Determine the (x, y) coordinate at the center of the cell enclosing the given text.  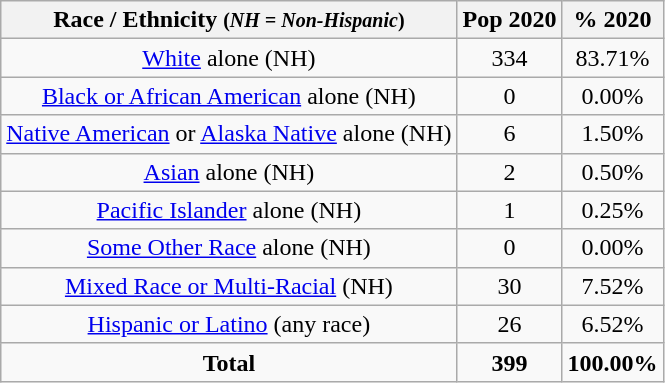
Pop 2020 (510, 20)
30 (510, 286)
Some Other Race alone (NH) (229, 248)
Mixed Race or Multi-Racial (NH) (229, 286)
1 (510, 210)
26 (510, 324)
399 (510, 362)
0.50% (612, 172)
1.50% (612, 134)
100.00% (612, 362)
7.52% (612, 286)
334 (510, 58)
Pacific Islander alone (NH) (229, 210)
Native American or Alaska Native alone (NH) (229, 134)
6.52% (612, 324)
% 2020 (612, 20)
White alone (NH) (229, 58)
83.71% (612, 58)
Black or African American alone (NH) (229, 96)
6 (510, 134)
Race / Ethnicity (NH = Non-Hispanic) (229, 20)
Asian alone (NH) (229, 172)
Hispanic or Latino (any race) (229, 324)
2 (510, 172)
0.25% (612, 210)
Total (229, 362)
